Return [X, Y] of the center of cell containing provided text 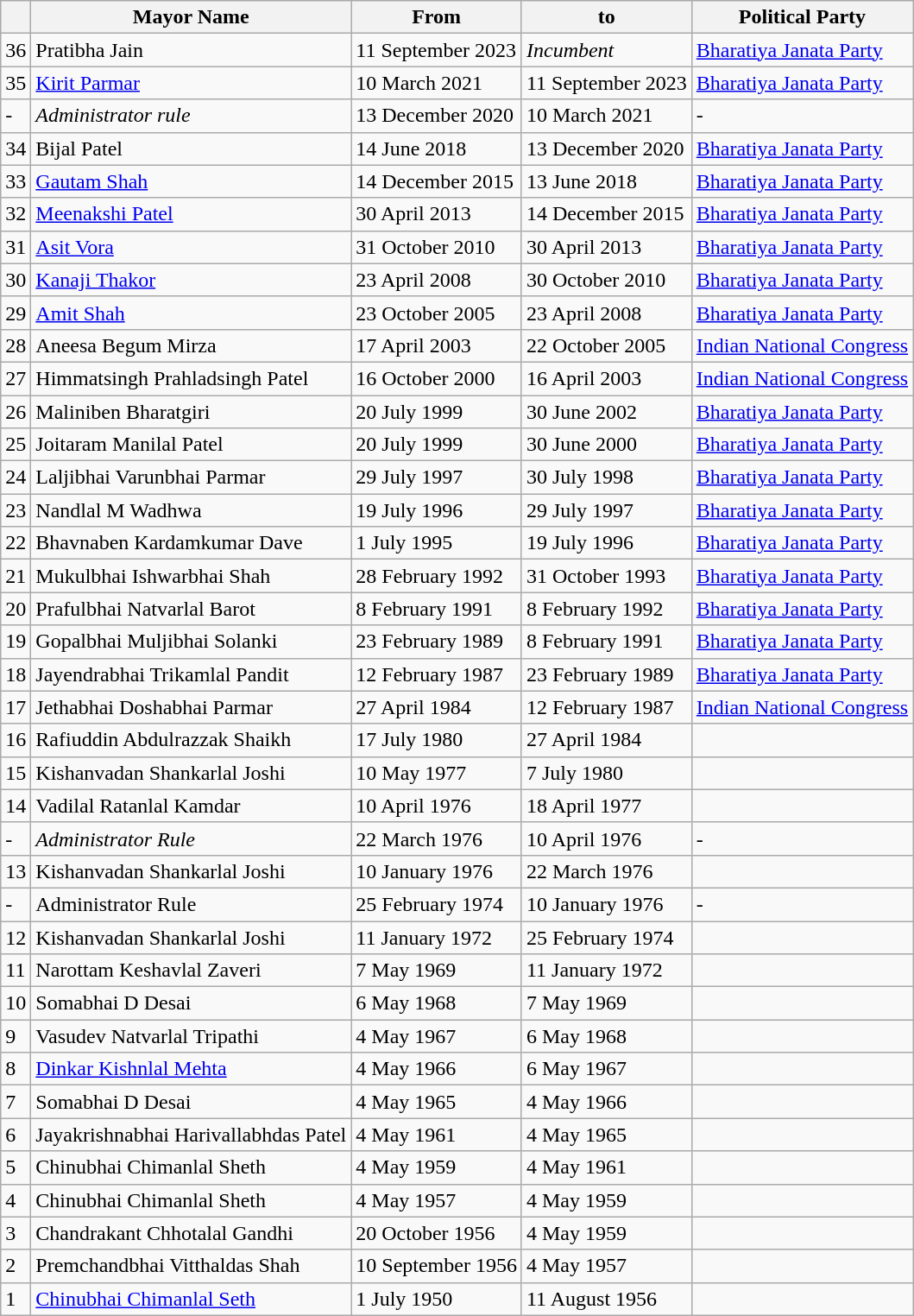
Laljibhai Varunbhai Parmar [192, 478]
Dinkar Kishnlal Mehta [192, 1069]
Administrator rule [192, 116]
From [437, 17]
Vasudev Natvarlal Tripathi [192, 1036]
1 July 1950 [437, 1299]
Mayor Name [192, 17]
22 October 2005 [606, 345]
Narottam Keshavlal Zaveri [192, 971]
15 [16, 773]
10 September 1956 [437, 1266]
24 [16, 478]
Chandrakant Chhotalal Gandhi [192, 1233]
28 February 1992 [437, 576]
3 [16, 1233]
Maliniben Bharatgiri [192, 412]
28 [16, 345]
to [606, 17]
35 [16, 83]
22 [16, 543]
Rafiuddin Abdulrazzak Shaikh [192, 740]
10 May 1977 [437, 773]
27 [16, 378]
23 October 2005 [437, 313]
32 [16, 214]
31 October 1993 [606, 576]
34 [16, 149]
18 [16, 674]
18 April 1977 [606, 806]
30 [16, 280]
4 [16, 1200]
Mukulbhai Ishwarbhai Shah [192, 576]
21 [16, 576]
20 [16, 609]
17 [16, 707]
29 [16, 313]
36 [16, 50]
8 [16, 1069]
Political Party [802, 17]
Jethabhai Doshabhai Parmar [192, 707]
Aneesa Begum Mirza [192, 345]
9 [16, 1036]
7 [16, 1102]
26 [16, 412]
Nandlal M Wadhwa [192, 510]
Premchandbhai Vitthaldas Shah [192, 1266]
6 [16, 1135]
31 October 2010 [437, 247]
23 [16, 510]
Chinubhai Chimanlal Seth [192, 1299]
19 [16, 642]
7 July 1980 [606, 773]
1 [16, 1299]
Asit Vora [192, 247]
6 May 1967 [606, 1069]
33 [16, 181]
Gautam Shah [192, 181]
12 [16, 937]
25 [16, 445]
16 [16, 740]
Pratibha Jain [192, 50]
2 [16, 1266]
13 [16, 871]
10 [16, 1003]
30 July 1998 [606, 478]
Meenakshi Patel [192, 214]
Kanaji Thakor [192, 280]
Gopalbhai Muljibhai Solanki [192, 642]
17 April 2003 [437, 345]
Himmatsingh Prahladsingh Patel [192, 378]
8 February 1992 [606, 609]
Kirit Parmar [192, 83]
4 May 1967 [437, 1036]
Bijal Patel [192, 149]
14 June 2018 [437, 149]
1 July 1995 [437, 543]
Vadilal Ratanlal Kamdar [192, 806]
Jayakrishnabhai Harivallabhdas Patel [192, 1135]
30 October 2010 [606, 280]
Bhavnaben Kardamkumar Dave [192, 543]
Joitaram Manilal Patel [192, 445]
11 [16, 971]
Amit Shah [192, 313]
13 June 2018 [606, 181]
20 October 1956 [437, 1233]
16 April 2003 [606, 378]
16 October 2000 [437, 378]
14 [16, 806]
Prafulbhai Natvarlal Barot [192, 609]
Incumbent [606, 50]
11 August 1956 [606, 1299]
30 June 2000 [606, 445]
Jayendrabhai Trikamlal Pandit [192, 674]
31 [16, 247]
17 July 1980 [437, 740]
30 June 2002 [606, 412]
5 [16, 1167]
